Find where the given text appears and provide that cell's center as [X, Y] coordinate. 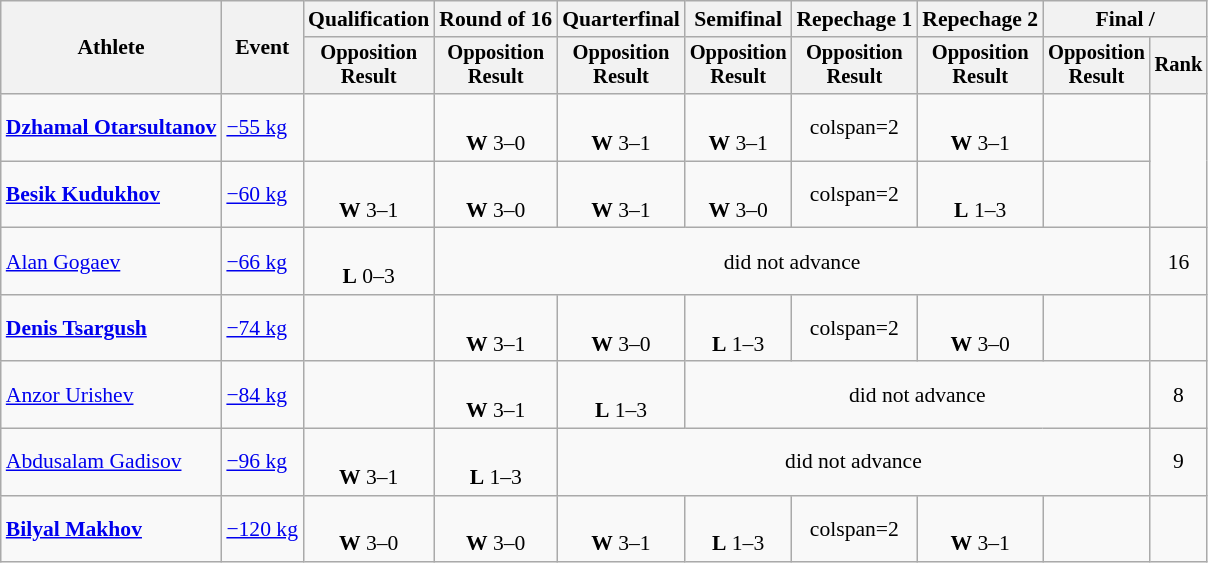
Qualification [368, 19]
−74 kg [262, 328]
−120 kg [262, 528]
L 0–3 [368, 262]
8 [1179, 396]
−96 kg [262, 462]
Anzor Urishev [112, 396]
9 [1179, 462]
Final / [1125, 19]
Denis Tsargush [112, 328]
Alan Gogaev [112, 262]
Semifinal [738, 19]
Athlete [112, 48]
Round of 16 [496, 19]
−55 kg [262, 128]
Bilyal Makhov [112, 528]
16 [1179, 262]
Repechage 2 [980, 19]
−66 kg [262, 262]
Event [262, 48]
Repechage 1 [854, 19]
Besik Kudukhov [112, 194]
Quarterfinal [621, 19]
Rank [1179, 66]
Abdusalam Gadisov [112, 462]
−60 kg [262, 194]
−84 kg [262, 396]
Dzhamal Otarsultanov [112, 128]
